Find where the given text appears and provide that cell's center as [x, y] coordinate. 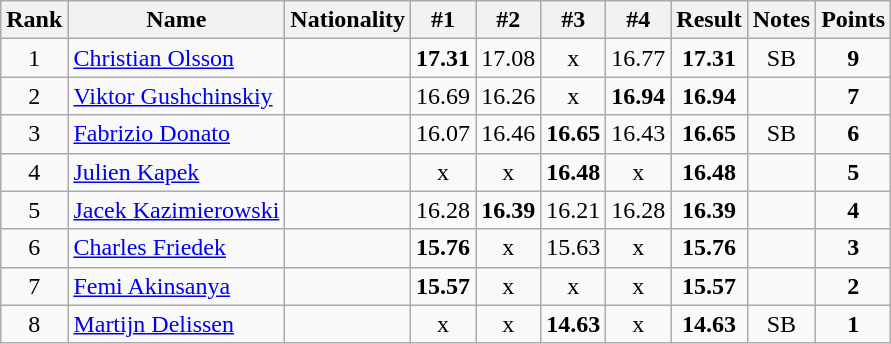
Rank [34, 20]
Name [176, 20]
Martijn Delissen [176, 324]
Charles Friedek [176, 248]
Jacek Kazimierowski [176, 210]
16.07 [444, 134]
16.26 [508, 96]
Notes [781, 20]
16.21 [574, 210]
#2 [508, 20]
16.69 [444, 96]
#1 [444, 20]
8 [34, 324]
Points [854, 20]
Viktor Gushchinskiy [176, 96]
Christian Olsson [176, 58]
Fabrizio Donato [176, 134]
Nationality [348, 20]
Julien Kapek [176, 172]
Result [709, 20]
16.77 [638, 58]
17.08 [508, 58]
#3 [574, 20]
16.43 [638, 134]
16.46 [508, 134]
#4 [638, 20]
9 [854, 58]
15.63 [574, 248]
Femi Akinsanya [176, 286]
